Pinpoint the cell where the given text exists, returning its (x, y) midpoint coordinate. 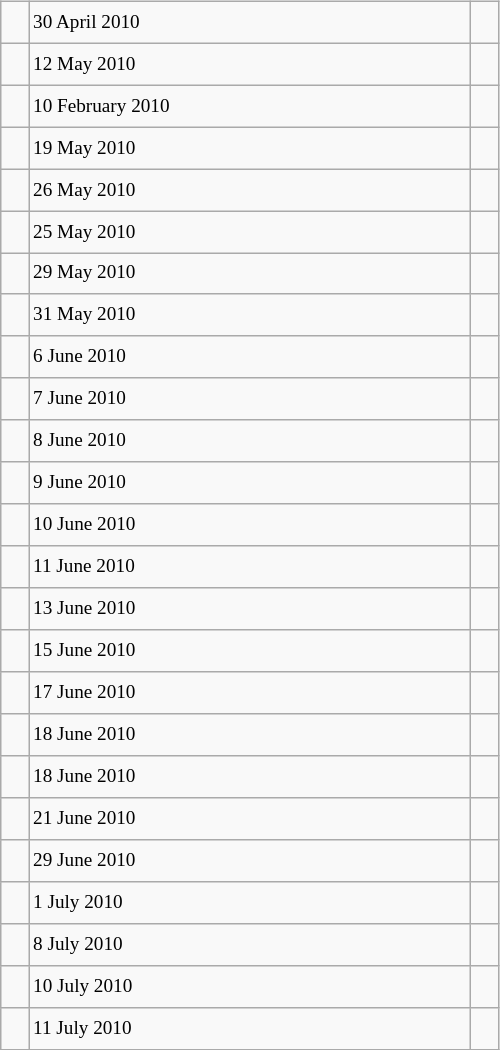
8 June 2010 (249, 441)
7 June 2010 (249, 399)
29 May 2010 (249, 274)
31 May 2010 (249, 315)
21 June 2010 (249, 819)
15 June 2010 (249, 651)
26 May 2010 (249, 190)
13 June 2010 (249, 609)
8 July 2010 (249, 944)
11 July 2010 (249, 1028)
12 May 2010 (249, 64)
17 June 2010 (249, 693)
30 April 2010 (249, 22)
10 July 2010 (249, 986)
1 July 2010 (249, 902)
10 June 2010 (249, 525)
10 February 2010 (249, 106)
6 June 2010 (249, 357)
19 May 2010 (249, 148)
11 June 2010 (249, 567)
9 June 2010 (249, 483)
25 May 2010 (249, 232)
29 June 2010 (249, 861)
